Return the [x, y] coordinate for the center point of the cell that contains the specified text.  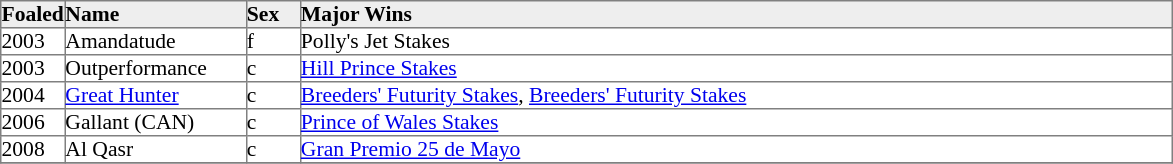
2004 [33, 96]
2008 [33, 150]
Outperformance [156, 68]
Hill Prince Stakes [736, 68]
2006 [33, 122]
Name [156, 14]
Breeders' Futurity Stakes, Breeders' Futurity Stakes [736, 96]
Gran Premio 25 de Mayo [736, 150]
Major Wins [736, 14]
Gallant (CAN) [156, 122]
Prince of Wales Stakes [736, 122]
Amandatude [156, 42]
f [273, 42]
Foaled [33, 14]
Great Hunter [156, 96]
Polly's Jet Stakes [736, 42]
Al Qasr [156, 150]
Sex [273, 14]
